Find where the given text appears and provide that cell's center as [x, y] coordinate. 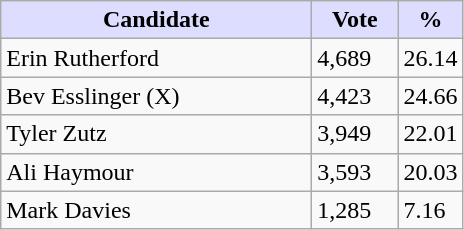
7.16 [430, 210]
Candidate [156, 20]
% [430, 20]
24.66 [430, 96]
Vote [355, 20]
Ali Haymour [156, 172]
3,593 [355, 172]
Bev Esslinger (X) [156, 96]
Tyler Zutz [156, 134]
Erin Rutherford [156, 58]
4,423 [355, 96]
1,285 [355, 210]
Mark Davies [156, 210]
3,949 [355, 134]
22.01 [430, 134]
20.03 [430, 172]
26.14 [430, 58]
4,689 [355, 58]
